Detect which cell encompasses the target text, then output its (X, Y) center coordinate. 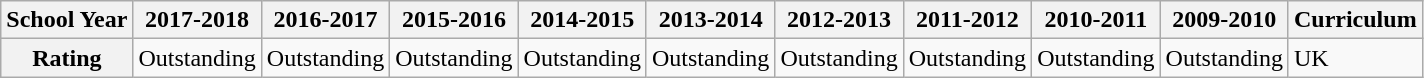
2013-2014 (710, 20)
2016-2017 (325, 20)
2009-2010 (1224, 20)
2015-2016 (454, 20)
Rating (67, 58)
2010-2011 (1096, 20)
2017-2018 (197, 20)
Curriculum (1355, 20)
UK (1355, 58)
2012-2013 (839, 20)
2014-2015 (582, 20)
2011-2012 (967, 20)
School Year (67, 20)
